Provide the [X, Y] coordinate of the cell's center where the given text is located.  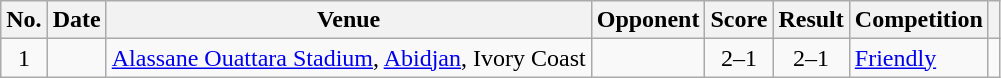
Alassane Ouattara Stadium, Abidjan, Ivory Coast [348, 58]
Result [811, 20]
Friendly [918, 58]
Score [739, 20]
Opponent [648, 20]
Competition [918, 20]
Venue [348, 20]
1 [24, 58]
Date [76, 20]
No. [24, 20]
